Pinpoint the cell where the given text exists, returning its [X, Y] midpoint coordinate. 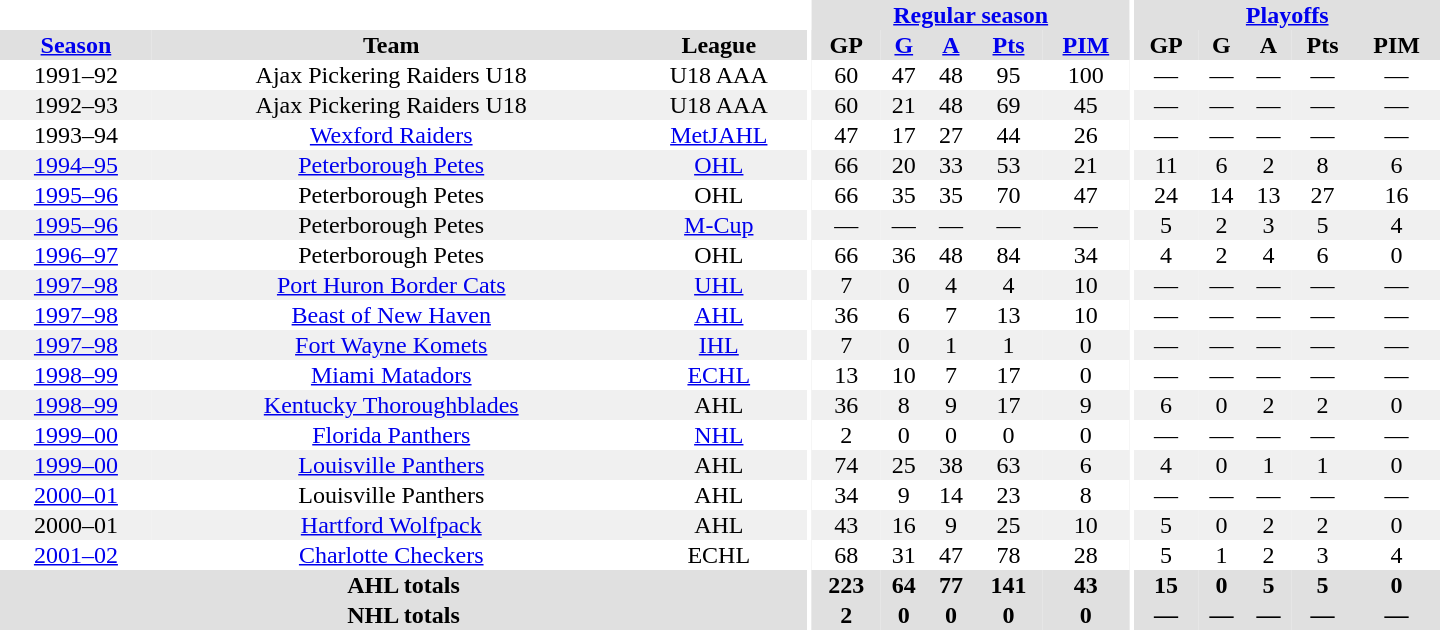
2001–02 [76, 555]
45 [1086, 105]
100 [1086, 75]
69 [1008, 105]
95 [1008, 75]
1993–94 [76, 135]
70 [1008, 195]
League [719, 45]
Season [76, 45]
74 [846, 465]
M-Cup [719, 225]
33 [950, 165]
68 [846, 555]
53 [1008, 165]
Kentucky Thoroughblades [392, 405]
223 [846, 585]
63 [1008, 465]
AHL totals [404, 585]
24 [1166, 195]
26 [1086, 135]
MetJAHL [719, 135]
44 [1008, 135]
31 [904, 555]
23 [1008, 495]
141 [1008, 585]
NHL [719, 435]
77 [950, 585]
Florida Panthers [392, 435]
Team [392, 45]
1994–95 [76, 165]
Fort Wayne Komets [392, 345]
Wexford Raiders [392, 135]
Beast of New Haven [392, 315]
38 [950, 465]
20 [904, 165]
11 [1166, 165]
28 [1086, 555]
IHL [719, 345]
Hartford Wolfpack [392, 525]
15 [1166, 585]
Charlotte Checkers [392, 555]
Miami Matadors [392, 375]
1996–97 [76, 255]
1991–92 [76, 75]
Regular season [970, 15]
NHL totals [404, 615]
Playoffs [1287, 15]
1992–93 [76, 105]
Port Huron Border Cats [392, 285]
78 [1008, 555]
64 [904, 585]
UHL [719, 285]
84 [1008, 255]
